Capture the cell that displays the provided text and extract its [x, y] central coordinate. 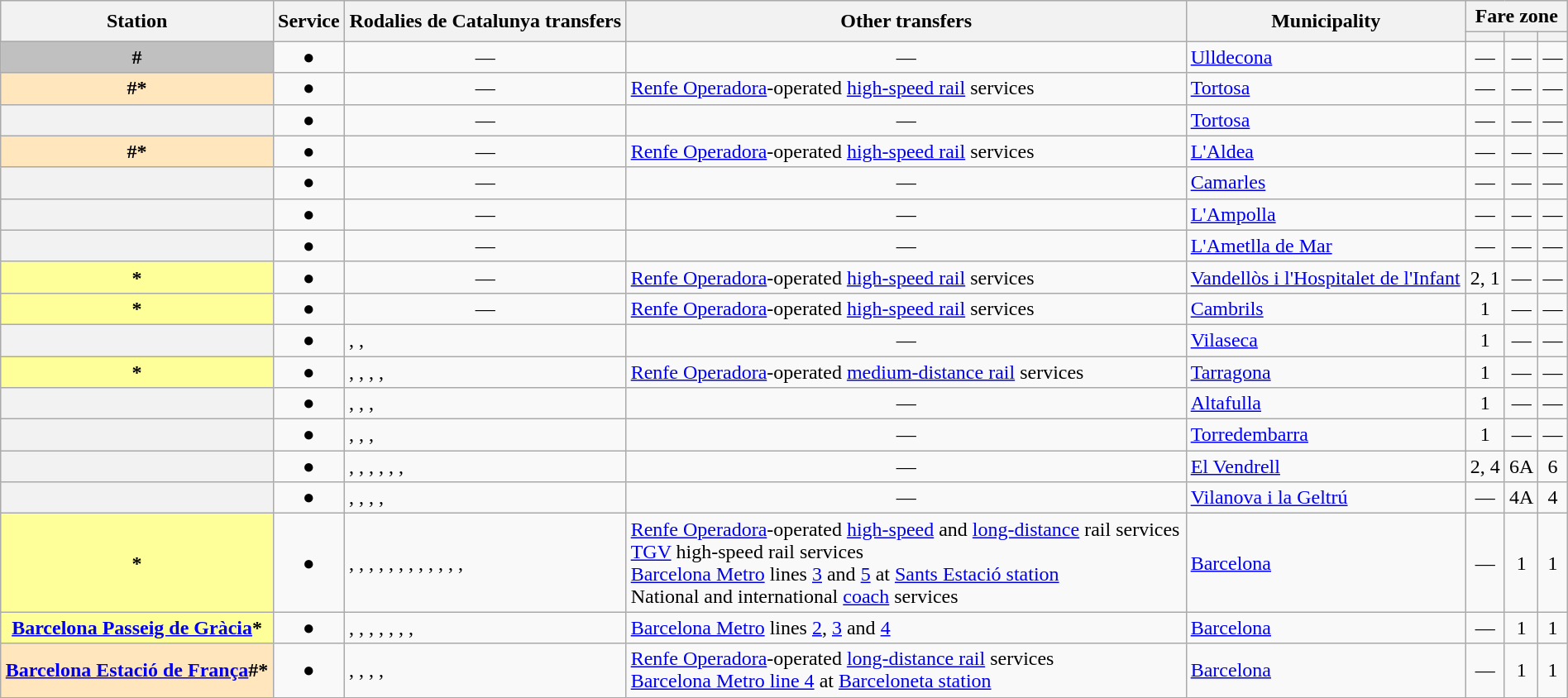
L'Ametlla de Mar [1326, 246]
Other transfers [906, 22]
L'Aldea [1326, 151]
Barcelona Metro lines 2, 3 and 4 [906, 628]
, , , , , , , , , , , , [485, 562]
Cambrils [1326, 308]
Altafulla [1326, 404]
6 [1553, 466]
2, 1 [1485, 277]
Tarragona [1326, 371]
Station [137, 22]
, , , , , , , [485, 628]
Vandellòs i l'Hospitalet de l'Infant [1326, 277]
Barcelona Estació de França#* [137, 670]
Renfe Operadora-operated long-distance rail services Barcelona Metro line 4 at Barceloneta station [906, 670]
, , , , , , [485, 466]
Renfe Operadora-operated medium-distance rail services [906, 371]
# [137, 57]
Barcelona Passeig de Gràcia* [137, 628]
6A [1522, 466]
Service [308, 22]
2, 4 [1485, 466]
Torredembarra [1326, 435]
Vilaseca [1326, 340]
El Vendrell [1326, 466]
4A [1522, 498]
Municipality [1326, 22]
4 [1553, 498]
Fare zone [1517, 17]
Ulldecona [1326, 57]
L'Ampolla [1326, 214]
, , [485, 340]
Vilanova i la Geltrú [1326, 498]
Rodalies de Catalunya transfers [485, 22]
Camarles [1326, 183]
